Determine the [X, Y] coordinate at the center of the cell enclosing the given text.  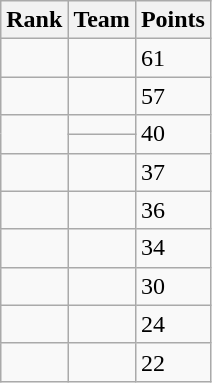
Team [102, 20]
22 [172, 362]
40 [172, 134]
34 [172, 248]
36 [172, 210]
Points [172, 20]
61 [172, 58]
30 [172, 286]
37 [172, 172]
57 [172, 96]
Rank [34, 20]
24 [172, 324]
